Detect which cell encompasses the target text, then output its (X, Y) center coordinate. 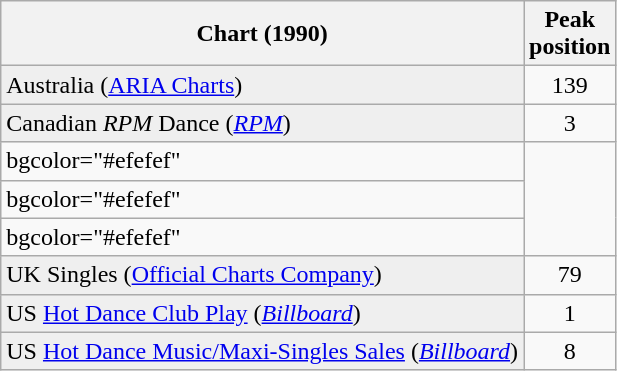
US Hot Dance Music/Maxi-Singles Sales (Billboard) (262, 351)
79 (570, 275)
Peakposition (570, 34)
US Hot Dance Club Play (Billboard) (262, 313)
UK Singles (Official Charts Company) (262, 275)
8 (570, 351)
Australia (ARIA Charts) (262, 85)
Chart (1990) (262, 34)
3 (570, 123)
139 (570, 85)
Canadian RPM Dance (RPM) (262, 123)
1 (570, 313)
